Locate the cell with the specified text and output its [X, Y] center coordinate. 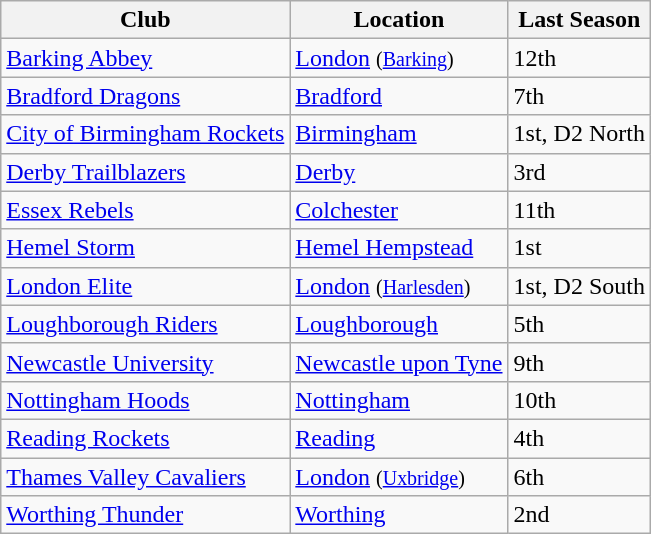
Hemel Storm [146, 248]
London (Uxbridge) [399, 477]
2nd [579, 515]
Essex Rebels [146, 210]
6th [579, 477]
Birmingham [399, 134]
London (Harlesden) [399, 286]
Derby Trailblazers [146, 172]
Loughborough [399, 324]
Derby [399, 172]
Newcastle upon Tyne [399, 362]
London (Barking) [399, 58]
Club [146, 20]
3rd [579, 172]
11th [579, 210]
Nottingham Hoods [146, 400]
Reading [399, 438]
Newcastle University [146, 362]
10th [579, 400]
7th [579, 96]
London Elite [146, 286]
Nottingham [399, 400]
12th [579, 58]
1st, D2 South [579, 286]
4th [579, 438]
5th [579, 324]
Loughborough Riders [146, 324]
Colchester [399, 210]
Reading Rockets [146, 438]
Location [399, 20]
Worthing [399, 515]
Last Season [579, 20]
9th [579, 362]
Hemel Hempstead [399, 248]
1st, D2 North [579, 134]
Thames Valley Cavaliers [146, 477]
Bradford [399, 96]
Bradford Dragons [146, 96]
City of Birmingham Rockets [146, 134]
Worthing Thunder [146, 515]
Barking Abbey [146, 58]
1st [579, 248]
